Identify which cell holds the provided text, then report its [X, Y] central coordinate. 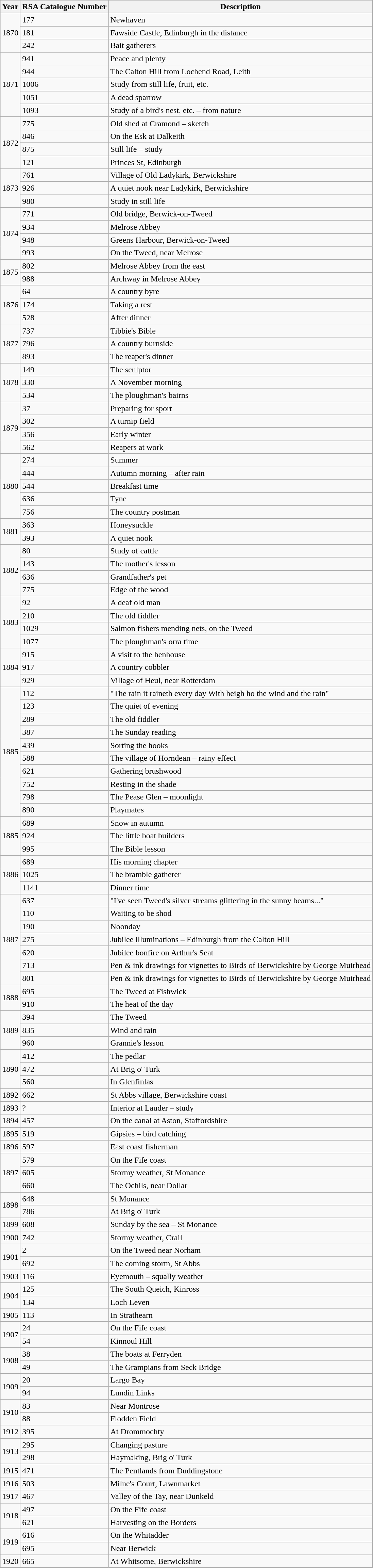
1915 [10, 1471]
941 [65, 59]
1870 [10, 33]
Taking a rest [241, 305]
1873 [10, 188]
The Pentlands from Duddingstone [241, 1471]
497 [65, 1509]
On the Esk at Dalkeith [241, 136]
528 [65, 318]
1890 [10, 1069]
The Sunday reading [241, 732]
1909 [10, 1386]
Newhaven [241, 20]
1910 [10, 1412]
1093 [65, 110]
? [65, 1108]
917 [65, 667]
121 [65, 162]
1871 [10, 84]
605 [65, 1173]
1908 [10, 1360]
544 [65, 486]
190 [65, 926]
1006 [65, 84]
Interior at Lauder – study [241, 1108]
761 [65, 175]
On the Tweed near Norham [241, 1250]
893 [65, 356]
Largo Bay [241, 1380]
915 [65, 654]
The heat of the day [241, 1004]
On the canal at Aston, Staffordshire [241, 1121]
Gathering brushwood [241, 771]
503 [65, 1484]
174 [65, 305]
Grandfather's pet [241, 577]
960 [65, 1043]
Study of a bird's nest, etc. – from nature [241, 110]
Still life – study [241, 149]
At Whitsome, Berwickshire [241, 1561]
Tibbie's Bible [241, 330]
116 [65, 1276]
472 [65, 1069]
83 [65, 1406]
East coast fisherman [241, 1147]
1893 [10, 1108]
110 [65, 914]
"The rain it raineth every day With heigh ho the wind and the rain" [241, 693]
1887 [10, 939]
274 [65, 460]
37 [65, 408]
289 [65, 719]
620 [65, 952]
The country postman [241, 512]
1877 [10, 343]
St Monance [241, 1198]
Jubilee illuminations – Edinburgh from the Calton Hill [241, 939]
Description [241, 7]
295 [65, 1445]
The Bible lesson [241, 849]
302 [65, 421]
A country byre [241, 292]
519 [65, 1134]
1889 [10, 1030]
Snow in autumn [241, 823]
934 [65, 227]
St Abbs village, Berwickshire coast [241, 1095]
1917 [10, 1497]
The ploughman's orra time [241, 642]
Salmon fishers mending nets, on the Tweed [241, 629]
Sunday by the sea – St Monance [241, 1225]
Resting in the shade [241, 784]
Preparing for sport [241, 408]
1900 [10, 1238]
Noonday [241, 926]
Autumn morning – after rain [241, 473]
988 [65, 279]
20 [65, 1380]
1883 [10, 622]
94 [65, 1393]
A November morning [241, 383]
1141 [65, 888]
The South Queich, Kinross [241, 1289]
1905 [10, 1315]
242 [65, 46]
On the Whitadder [241, 1535]
210 [65, 616]
Old bridge, Berwick-on-Tweed [241, 214]
752 [65, 784]
After dinner [241, 318]
Gipsies – bird catching [241, 1134]
2 [65, 1250]
Greens Harbour, Berwick-on-Tweed [241, 240]
Near Berwick [241, 1548]
The bramble gatherer [241, 875]
The pedlar [241, 1056]
Near Montrose [241, 1406]
112 [65, 693]
1077 [65, 642]
1898 [10, 1205]
Loch Leven [241, 1302]
92 [65, 603]
Bait gatherers [241, 46]
1025 [65, 875]
38 [65, 1354]
608 [65, 1225]
662 [65, 1095]
Edge of the wood [241, 590]
330 [65, 383]
562 [65, 447]
1920 [10, 1561]
692 [65, 1263]
929 [65, 680]
1901 [10, 1257]
Stormy weather, St Monance [241, 1173]
Breakfast time [241, 486]
713 [65, 965]
1880 [10, 486]
The coming storm, St Abbs [241, 1263]
Study in still life [241, 201]
Kinnoul Hill [241, 1341]
The quiet of evening [241, 706]
A deaf old man [241, 603]
Honeysuckle [241, 525]
1912 [10, 1432]
A quiet nook [241, 538]
560 [65, 1082]
742 [65, 1238]
Lundin Links [241, 1393]
926 [65, 188]
1879 [10, 428]
1884 [10, 667]
534 [65, 395]
Sorting the hooks [241, 745]
The reaper's dinner [241, 356]
Haymaking, Brig o' Turk [241, 1458]
A turnip field [241, 421]
The Calton Hill from Lochend Road, Leith [241, 71]
Changing pasture [241, 1445]
Reapers at work [241, 447]
298 [65, 1458]
Dinner time [241, 888]
579 [65, 1160]
The Tweed [241, 1017]
665 [65, 1561]
A country burnside [241, 343]
181 [65, 33]
363 [65, 525]
The sculptor [241, 369]
1029 [65, 629]
The mother's lesson [241, 564]
835 [65, 1030]
Melrose Abbey from the east [241, 266]
394 [65, 1017]
RSA Catalogue Number [65, 7]
439 [65, 745]
Princes St, Edinburgh [241, 162]
Fawside Castle, Edinburgh in the distance [241, 33]
1878 [10, 382]
796 [65, 343]
1892 [10, 1095]
1913 [10, 1451]
The little boat builders [241, 836]
1872 [10, 143]
The ploughman's bairns [241, 395]
177 [65, 20]
356 [65, 434]
88 [65, 1419]
His morning chapter [241, 862]
648 [65, 1198]
54 [65, 1341]
597 [65, 1147]
1897 [10, 1173]
A quiet nook near Ladykirk, Berwickshire [241, 188]
924 [65, 836]
143 [65, 564]
Village of Old Ladykirk, Berwickshire [241, 175]
1894 [10, 1121]
1919 [10, 1542]
Stormy weather, Crail [241, 1238]
798 [65, 797]
At Drommochty [241, 1432]
660 [65, 1185]
49 [65, 1367]
1904 [10, 1296]
Study from still life, fruit, etc. [241, 84]
The Tweed at Fishwick [241, 991]
948 [65, 240]
1895 [10, 1134]
588 [65, 758]
944 [65, 71]
1886 [10, 875]
On the Tweed, near Melrose [241, 253]
Summer [241, 460]
393 [65, 538]
The Ochils, near Dollar [241, 1185]
80 [65, 551]
1916 [10, 1484]
980 [65, 201]
149 [65, 369]
A dead sparrow [241, 97]
In Strathearn [241, 1315]
Tyne [241, 499]
875 [65, 149]
Study of cattle [241, 551]
Eyemouth – squally weather [241, 1276]
Old shed at Cramond – sketch [241, 123]
"I've seen Tweed's silver streams glittering in the sunny beams..." [241, 901]
Peace and plenty [241, 59]
444 [65, 473]
Valley of the Tay, near Dunkeld [241, 1497]
801 [65, 978]
Melrose Abbey [241, 227]
737 [65, 330]
275 [65, 939]
Year [10, 7]
A country cobbler [241, 667]
802 [65, 266]
Wind and rain [241, 1030]
Village of Heul, near Rotterdam [241, 680]
395 [65, 1432]
Flodden Field [241, 1419]
457 [65, 1121]
756 [65, 512]
A visit to the henhouse [241, 654]
The Pease Glen – moonlight [241, 797]
In Glenfinlas [241, 1082]
471 [65, 1471]
890 [65, 810]
134 [65, 1302]
467 [65, 1497]
387 [65, 732]
Early winter [241, 434]
Playmates [241, 810]
24 [65, 1328]
1903 [10, 1276]
1899 [10, 1225]
995 [65, 849]
637 [65, 901]
1888 [10, 998]
1907 [10, 1335]
1918 [10, 1516]
1876 [10, 305]
412 [65, 1056]
64 [65, 292]
771 [65, 214]
846 [65, 136]
Jubilee bonfire on Arthur's Seat [241, 952]
1882 [10, 570]
993 [65, 253]
113 [65, 1315]
Milne's Court, Lawnmarket [241, 1484]
786 [65, 1212]
1875 [10, 272]
Grannie's lesson [241, 1043]
The village of Horndean – rainy effect [241, 758]
910 [65, 1004]
Harvesting on the Borders [241, 1522]
Archway in Melrose Abbey [241, 279]
1881 [10, 531]
1874 [10, 233]
1051 [65, 97]
The Grampians from Seck Bridge [241, 1367]
125 [65, 1289]
123 [65, 706]
616 [65, 1535]
1896 [10, 1147]
Waiting to be shod [241, 914]
The boats at Ferryden [241, 1354]
